Provide the [X, Y] coordinate of the cell's center where the given text is located.  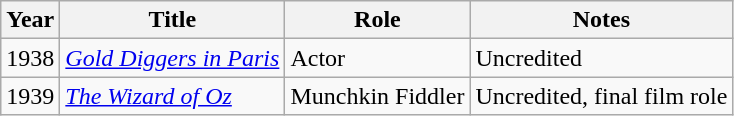
Year [30, 20]
Uncredited, final film role [602, 96]
1939 [30, 96]
The Wizard of Oz [172, 96]
Title [172, 20]
Uncredited [602, 58]
Actor [378, 58]
1938 [30, 58]
Gold Diggers in Paris [172, 58]
Notes [602, 20]
Role [378, 20]
Munchkin Fiddler [378, 96]
